Scan for the cell matching the given text and deliver its [X, Y] coordinate at center. 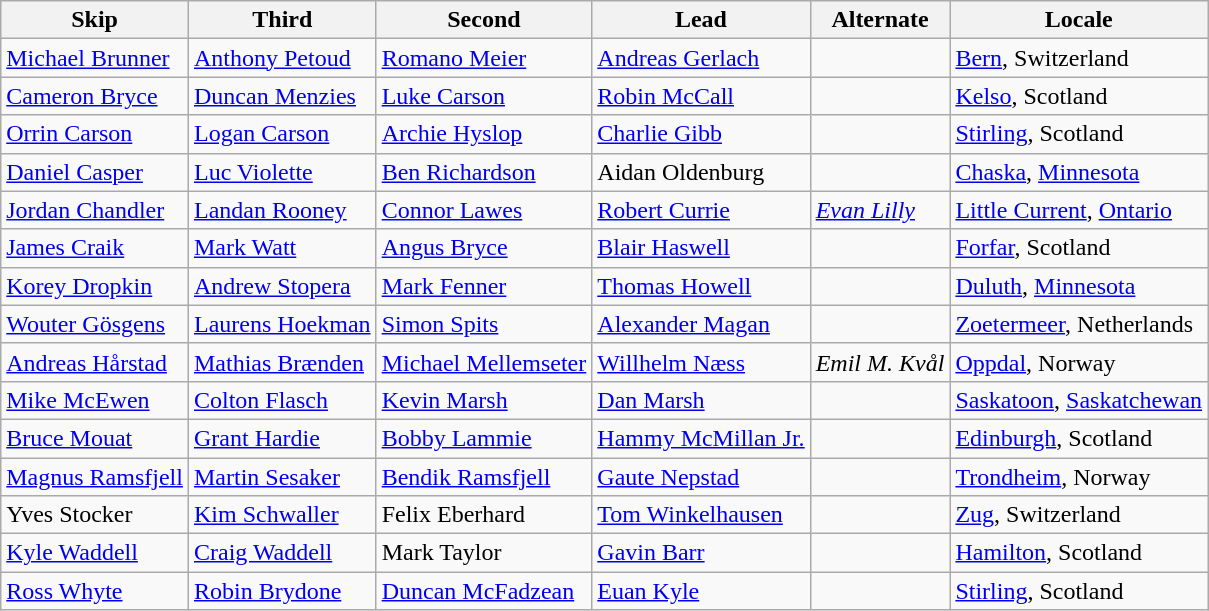
Michael Brunner [95, 58]
Korey Dropkin [95, 286]
Duncan McFadzean [484, 591]
Connor Lawes [484, 210]
Archie Hyslop [484, 134]
Little Current, Ontario [1079, 210]
Michael Mellemseter [484, 362]
Lead [701, 20]
Kim Schwaller [282, 515]
Duluth, Minnesota [1079, 286]
Luc Violette [282, 172]
Thomas Howell [701, 286]
Kelso, Scotland [1079, 96]
Robin Brydone [282, 591]
Bern, Switzerland [1079, 58]
James Craik [95, 248]
Zoetermeer, Netherlands [1079, 324]
Tom Winkelhausen [701, 515]
Alternate [880, 20]
Forfar, Scotland [1079, 248]
Daniel Casper [95, 172]
Andreas Gerlach [701, 58]
Skip [95, 20]
Willhelm Næss [701, 362]
Charlie Gibb [701, 134]
Grant Hardie [282, 438]
Martin Sesaker [282, 477]
Jordan Chandler [95, 210]
Colton Flasch [282, 400]
Zug, Switzerland [1079, 515]
Emil M. Kvål [880, 362]
Bruce Mouat [95, 438]
Duncan Menzies [282, 96]
Evan Lilly [880, 210]
Second [484, 20]
Anthony Petoud [282, 58]
Andreas Hårstad [95, 362]
Kyle Waddell [95, 553]
Mathias Brænden [282, 362]
Robin McCall [701, 96]
Angus Bryce [484, 248]
Laurens Hoekman [282, 324]
Euan Kyle [701, 591]
Simon Spits [484, 324]
Alexander Magan [701, 324]
Hamilton, Scotland [1079, 553]
Kevin Marsh [484, 400]
Aidan Oldenburg [701, 172]
Hammy McMillan Jr. [701, 438]
Wouter Gösgens [95, 324]
Robert Currie [701, 210]
Third [282, 20]
Mike McEwen [95, 400]
Oppdal, Norway [1079, 362]
Luke Carson [484, 96]
Orrin Carson [95, 134]
Mark Fenner [484, 286]
Logan Carson [282, 134]
Bendik Ramsfjell [484, 477]
Felix Eberhard [484, 515]
Gaute Nepstad [701, 477]
Romano Meier [484, 58]
Bobby Lammie [484, 438]
Cameron Bryce [95, 96]
Andrew Stopera [282, 286]
Locale [1079, 20]
Landan Rooney [282, 210]
Edinburgh, Scotland [1079, 438]
Mark Taylor [484, 553]
Craig Waddell [282, 553]
Chaska, Minnesota [1079, 172]
Ross Whyte [95, 591]
Magnus Ramsfjell [95, 477]
Blair Haswell [701, 248]
Mark Watt [282, 248]
Yves Stocker [95, 515]
Dan Marsh [701, 400]
Saskatoon, Saskatchewan [1079, 400]
Ben Richardson [484, 172]
Trondheim, Norway [1079, 477]
Gavin Barr [701, 553]
